Capture the cell that displays the provided text and extract its (x, y) central coordinate. 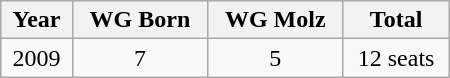
Year (37, 20)
5 (276, 58)
7 (140, 58)
WG Born (140, 20)
Total (396, 20)
WG Molz (276, 20)
12 seats (396, 58)
2009 (37, 58)
